Provide the [x, y] coordinate of the cell's center where the given text is located.  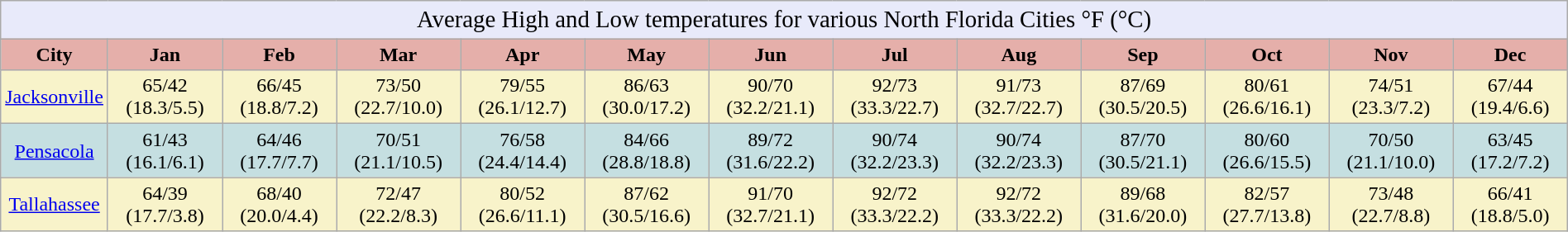
68/40 (20.0/4.4) [279, 205]
87/70 (30.5/21.1) [1143, 150]
64/39 (17.7/3.8) [165, 205]
79/55 (26.1/12.7) [523, 97]
91/73 (32.7/22.7) [1019, 97]
92/73 (33.3/22.7) [895, 97]
86/63 (30.0/17.2) [647, 97]
70/51 (21.1/10.5) [399, 150]
66/45 (18.8/7.2) [279, 97]
80/61 (26.6/16.1) [1267, 97]
84/66 (28.8/18.8) [647, 150]
87/69 (30.5/20.5) [1143, 97]
Mar [399, 54]
74/51 (23.3/7.2) [1391, 97]
70/50 (21.1/10.0) [1391, 150]
66/41 (18.8/5.0) [1510, 205]
Sep [1143, 54]
Jun [771, 54]
Apr [523, 54]
73/50 (22.7/10.0) [399, 97]
63/45 (17.2/7.2) [1510, 150]
Aug [1019, 54]
80/52 (26.6/11.1) [523, 205]
67/44 (19.4/6.6) [1510, 97]
Tallahassee [55, 205]
Dec [1510, 54]
65/42 (18.3/5.5) [165, 97]
Jan [165, 54]
Average High and Low temperatures for various North Florida Cities °F (°C) [784, 20]
Feb [279, 54]
73/48 (22.7/8.8) [1391, 205]
Jacksonville [55, 97]
82/57 (27.7/13.8) [1267, 205]
Jul [895, 54]
91/70 (32.7/21.1) [771, 205]
May [647, 54]
89/72 (31.6/22.2) [771, 150]
Pensacola [55, 150]
Oct [1267, 54]
72/47 (22.2/8.3) [399, 205]
City [55, 54]
80/60 (26.6/15.5) [1267, 150]
87/62 (30.5/16.6) [647, 205]
61/43 (16.1/6.1) [165, 150]
Nov [1391, 54]
90/70 (32.2/21.1) [771, 97]
89/68 (31.6/20.0) [1143, 205]
64/46 (17.7/7.7) [279, 150]
76/58 (24.4/14.4) [523, 150]
